Locate the cell with the specified text and output its [X, Y] center coordinate. 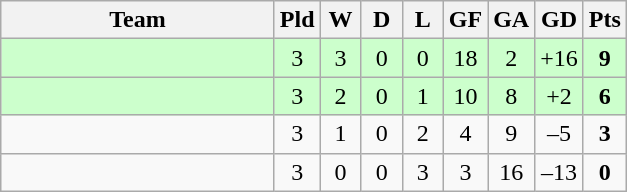
10 [465, 96]
Pld [297, 20]
6 [604, 96]
–13 [560, 172]
Team [138, 20]
L [422, 20]
+2 [560, 96]
GF [465, 20]
Pts [604, 20]
4 [465, 134]
16 [512, 172]
8 [512, 96]
W [340, 20]
+16 [560, 58]
–5 [560, 134]
18 [465, 58]
GA [512, 20]
GD [560, 20]
D [382, 20]
